From the cell containing the given text, extract its center point as (x, y) coordinate. 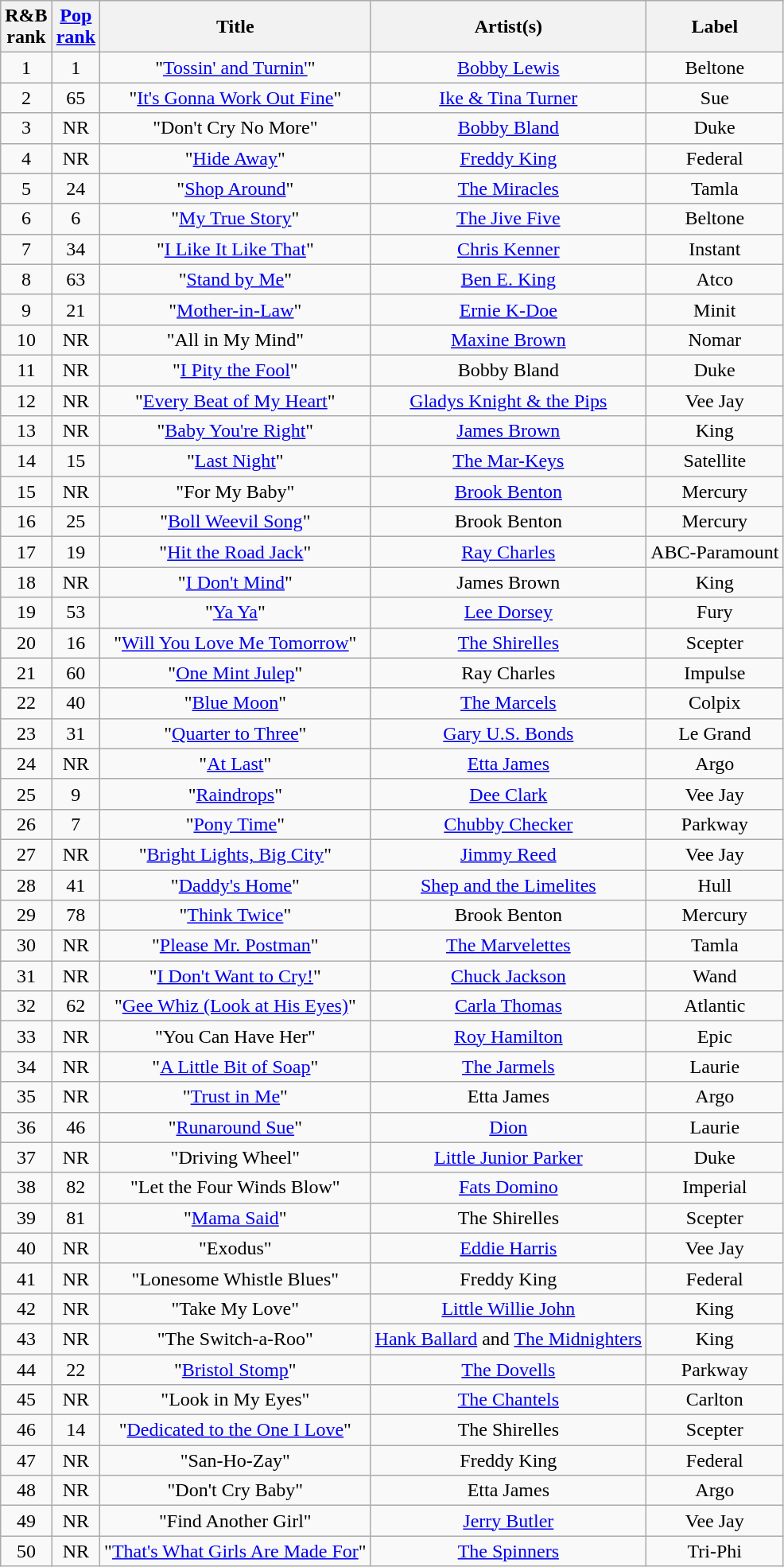
Wand (715, 976)
47 (26, 1460)
Nomar (715, 340)
Le Grand (715, 733)
37 (26, 1157)
"Driving Wheel" (235, 1157)
33 (26, 1036)
42 (26, 1308)
10 (26, 340)
78 (76, 916)
Atlantic (715, 1006)
"My True Story" (235, 219)
The Spinners (509, 1551)
"Blue Moon" (235, 703)
29 (26, 916)
The Marcels (509, 703)
"Pony Time" (235, 824)
28 (26, 885)
Minit (715, 309)
65 (76, 98)
Little Junior Parker (509, 1157)
Gladys Knight & the Pips (509, 400)
3 (26, 128)
R&Brank (26, 27)
"Trust in Me" (235, 1097)
"Hide Away" (235, 158)
5 (26, 189)
"Exodus" (235, 1248)
81 (76, 1218)
Dion (509, 1127)
49 (26, 1521)
Instant (715, 249)
"Mother-in-Law" (235, 309)
"Shop Around" (235, 189)
48 (26, 1491)
"That's What Girls Are Made For" (235, 1551)
"One Mint Julep" (235, 673)
18 (26, 582)
"Hit the Road Jack" (235, 552)
"I Pity the Fool" (235, 370)
Impulse (715, 673)
62 (76, 1006)
"Dedicated to the One I Love" (235, 1430)
Gary U.S. Bonds (509, 733)
13 (26, 431)
43 (26, 1339)
Epic (715, 1036)
Ben E. King (509, 279)
Chubby Checker (509, 824)
"You Can Have Her" (235, 1036)
Colpix (715, 703)
"Ya Ya" (235, 612)
"Runaround Sue" (235, 1127)
60 (76, 673)
39 (26, 1218)
32 (26, 1006)
"Think Twice" (235, 916)
"Daddy's Home" (235, 885)
Label (715, 27)
"Will You Love Me Tomorrow" (235, 643)
"Bristol Stomp" (235, 1369)
Tri-Phi (715, 1551)
11 (26, 370)
82 (76, 1188)
"I Don't Mind" (235, 582)
"Don't Cry No More" (235, 128)
8 (26, 279)
Chuck Jackson (509, 976)
The Chantels (509, 1400)
"The Switch-a-Roo" (235, 1339)
Title (235, 27)
53 (76, 612)
Sue (715, 98)
Jimmy Reed (509, 854)
23 (26, 733)
17 (26, 552)
"I Don't Want to Cry!" (235, 976)
Hank Ballard and The Midnighters (509, 1339)
"Baby You're Right" (235, 431)
"Every Beat of My Heart" (235, 400)
Atco (715, 279)
Ernie K-Doe (509, 309)
"For My Baby" (235, 492)
Poprank (76, 27)
Artist(s) (509, 27)
Fats Domino (509, 1188)
4 (26, 158)
"Gee Whiz (Look at His Eyes)" (235, 1006)
2 (26, 98)
Carla Thomas (509, 1006)
Hull (715, 885)
"Tossin' and Turnin'" (235, 68)
"Don't Cry Baby" (235, 1491)
36 (26, 1127)
12 (26, 400)
"Look in My Eyes" (235, 1400)
Little Willie John (509, 1308)
"Last Night" (235, 461)
Satellite (715, 461)
The Miracles (509, 189)
Eddie Harris (509, 1248)
The Mar-Keys (509, 461)
The Dovells (509, 1369)
Imperial (715, 1188)
"Raindrops" (235, 794)
"Bright Lights, Big City" (235, 854)
Carlton (715, 1400)
"I Like It Like That" (235, 249)
26 (26, 824)
"All in My Mind" (235, 340)
30 (26, 946)
The Jive Five (509, 219)
Shep and the Limelites (509, 885)
"San-Ho-Zay" (235, 1460)
"Please Mr. Postman" (235, 946)
Maxine Brown (509, 340)
"It's Gonna Work Out Fine" (235, 98)
"Stand by Me" (235, 279)
"At Last" (235, 764)
"Find Another Girl" (235, 1521)
Jerry Butler (509, 1521)
Bobby Lewis (509, 68)
50 (26, 1551)
Lee Dorsey (509, 612)
"Quarter to Three" (235, 733)
Roy Hamilton (509, 1036)
35 (26, 1097)
Dee Clark (509, 794)
Ike & Tina Turner (509, 98)
27 (26, 854)
The Marvelettes (509, 946)
"Take My Love" (235, 1308)
63 (76, 279)
45 (26, 1400)
ABC-Paramount (715, 552)
38 (26, 1188)
"Let the Four Winds Blow" (235, 1188)
The Jarmels (509, 1067)
Fury (715, 612)
"Mama Said" (235, 1218)
"Lonesome Whistle Blues" (235, 1278)
20 (26, 643)
Chris Kenner (509, 249)
44 (26, 1369)
"Boll Weevil Song" (235, 522)
"A Little Bit of Soap" (235, 1067)
